Find where the given text appears and provide that cell's center as (x, y) coordinate. 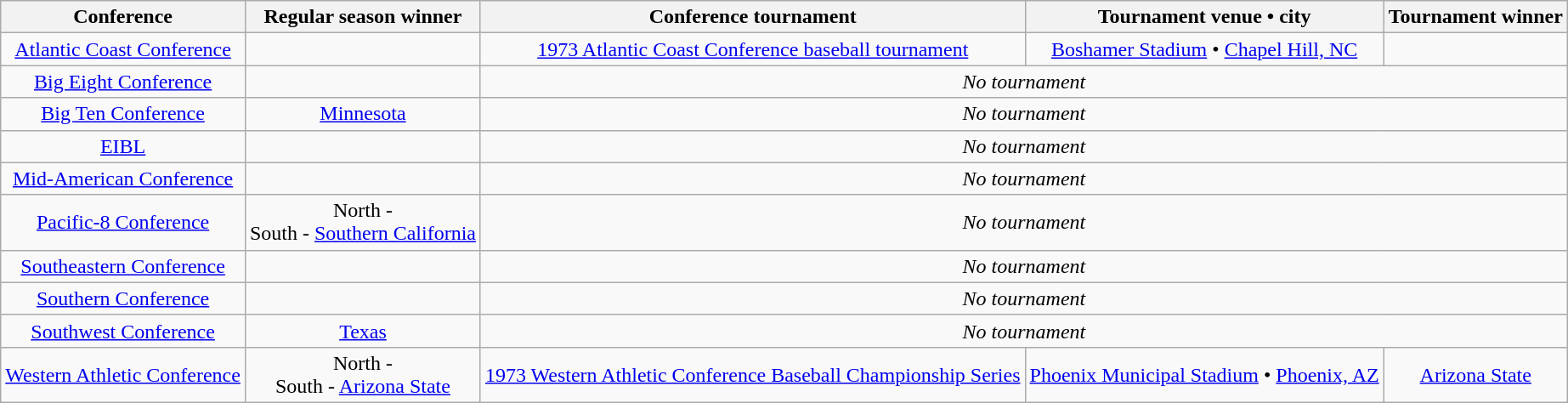
Southwest Conference (123, 331)
Mid-American Conference (123, 179)
Minnesota (362, 114)
1973 Atlantic Coast Conference baseball tournament (753, 49)
Regular season winner (362, 17)
Southern Conference (123, 298)
Pacific-8 Conference (123, 223)
Western Athletic Conference (123, 374)
Atlantic Coast Conference (123, 49)
EIBL (123, 146)
Southeastern Conference (123, 266)
Texas (362, 331)
Big Ten Conference (123, 114)
Phoenix Municipal Stadium • Phoenix, AZ (1204, 374)
Arizona State (1475, 374)
Conference tournament (753, 17)
North - South - Southern California (362, 223)
1973 Western Athletic Conference Baseball Championship Series (753, 374)
Conference (123, 17)
Boshamer Stadium • Chapel Hill, NC (1204, 49)
Tournament winner (1475, 17)
Big Eight Conference (123, 82)
North - South - Arizona State (362, 374)
Tournament venue • city (1204, 17)
